For the text-containing cell, return its midpoint in (x, y) coordinate format. 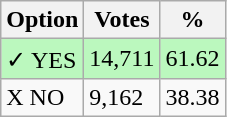
9,162 (122, 97)
38.38 (192, 97)
61.62 (192, 59)
✓ YES (42, 59)
% (192, 20)
14,711 (122, 59)
X NO (42, 97)
Option (42, 20)
Votes (122, 20)
